Identify which cell holds the provided text, then report its (X, Y) central coordinate. 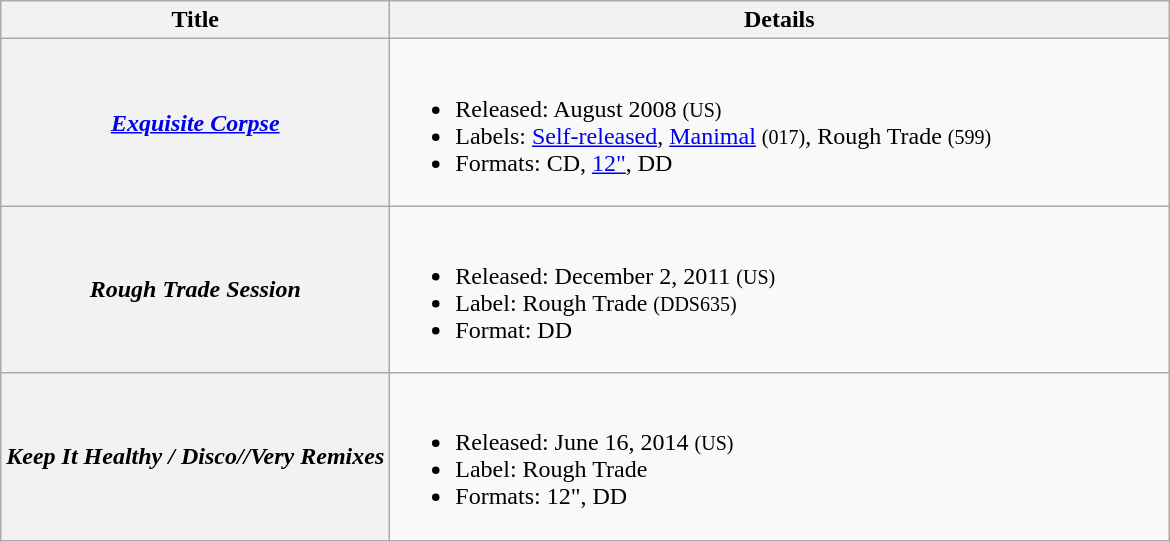
Rough Trade Session (196, 290)
Keep It Healthy / Disco//Very Remixes (196, 456)
Released: June 16, 2014 (US)Label: Rough TradeFormats: 12", DD (780, 456)
Title (196, 20)
Exquisite Corpse (196, 122)
Released: August 2008 (US)Labels: Self-released, Manimal (017), Rough Trade (599)Formats: CD, 12", DD (780, 122)
Details (780, 20)
Released: December 2, 2011 (US)Label: Rough Trade (DDS635)Format: DD (780, 290)
